Identify which cell holds the provided text, then report its (X, Y) central coordinate. 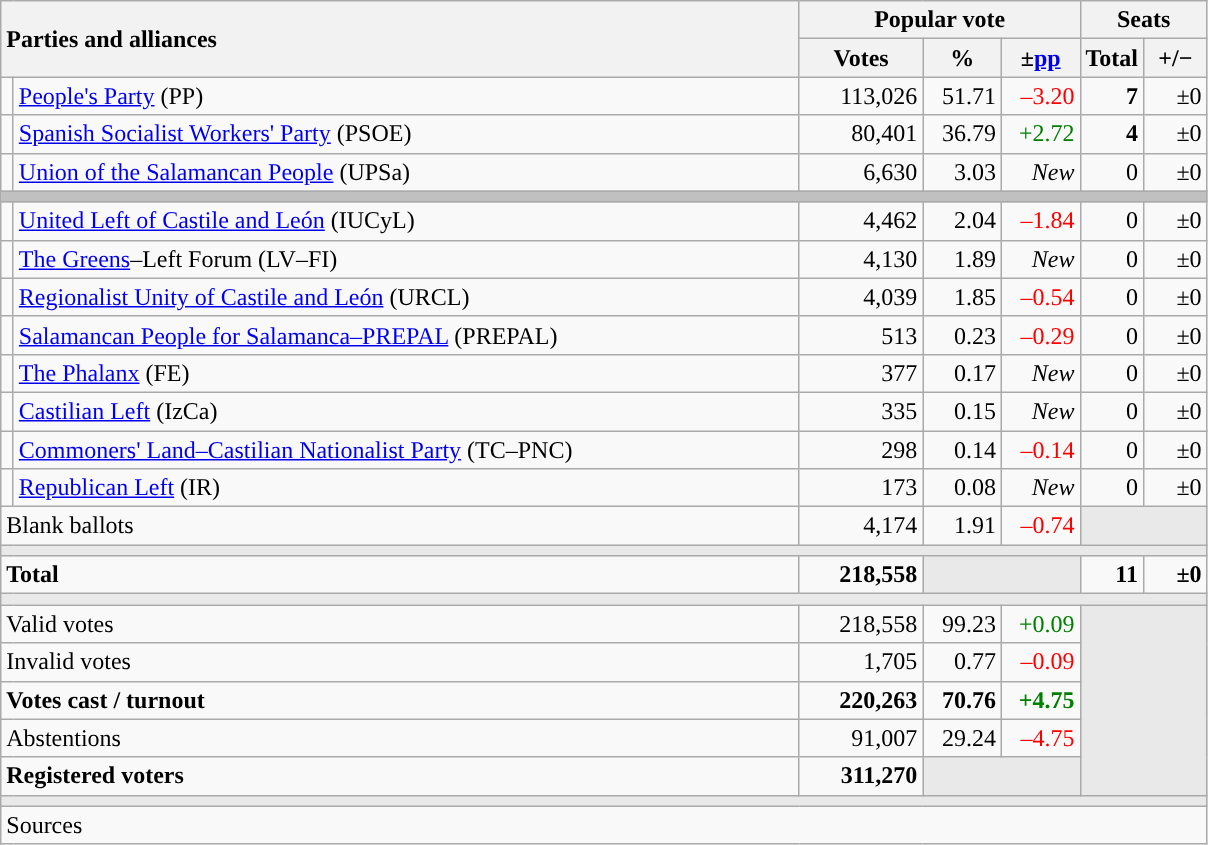
+2.72 (1040, 134)
Invalid votes (400, 662)
4,174 (861, 526)
335 (861, 411)
4 (1112, 134)
4,130 (861, 259)
–0.74 (1040, 526)
0.17 (962, 373)
–4.75 (1040, 738)
99.23 (962, 624)
0.77 (962, 662)
2.04 (962, 221)
11 (1112, 575)
–3.20 (1040, 96)
4,462 (861, 221)
0.15 (962, 411)
7 (1112, 96)
91,007 (861, 738)
298 (861, 449)
–0.14 (1040, 449)
Valid votes (400, 624)
311,270 (861, 776)
70.76 (962, 700)
173 (861, 488)
Commoners' Land–Castilian Nationalist Party (TC–PNC) (406, 449)
Votes (861, 58)
Abstentions (400, 738)
–0.54 (1040, 297)
0.23 (962, 335)
0.08 (962, 488)
220,263 (861, 700)
+/− (1176, 58)
Union of the Salamancan People (UPSa) (406, 172)
1,705 (861, 662)
+4.75 (1040, 700)
Blank ballots (400, 526)
1.85 (962, 297)
Seats (1144, 20)
Regionalist Unity of Castile and León (URCL) (406, 297)
513 (861, 335)
0.14 (962, 449)
–0.09 (1040, 662)
±pp (1040, 58)
United Left of Castile and León (IUCyL) (406, 221)
The Phalanx (FE) (406, 373)
Spanish Socialist Workers' Party (PSOE) (406, 134)
377 (861, 373)
Votes cast / turnout (400, 700)
+0.09 (1040, 624)
6,630 (861, 172)
Castilian Left (IzCa) (406, 411)
1.91 (962, 526)
Popular vote (940, 20)
3.03 (962, 172)
1.89 (962, 259)
–0.29 (1040, 335)
% (962, 58)
Salamancan People for Salamanca–PREPAL (PREPAL) (406, 335)
–1.84 (1040, 221)
113,026 (861, 96)
Republican Left (IR) (406, 488)
People's Party (PP) (406, 96)
4,039 (861, 297)
The Greens–Left Forum (LV–FI) (406, 259)
36.79 (962, 134)
29.24 (962, 738)
51.71 (962, 96)
Sources (604, 825)
Parties and alliances (400, 39)
80,401 (861, 134)
Registered voters (400, 776)
